Capture the cell that displays the provided text and extract its (x, y) central coordinate. 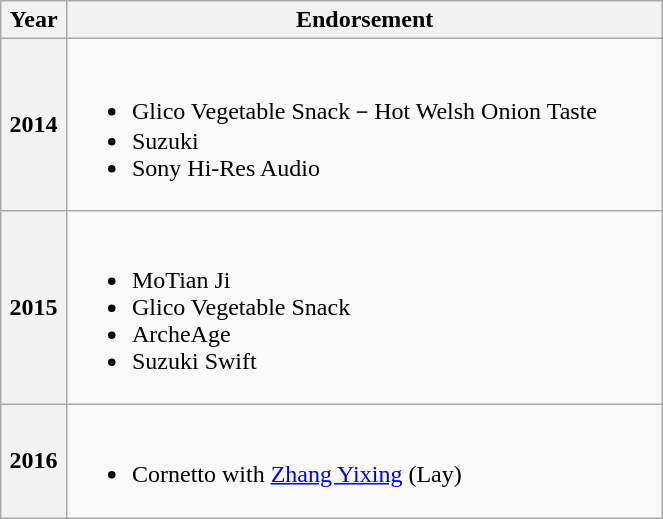
2015 (34, 307)
Cornetto with Zhang Yixing (Lay) (364, 460)
MoTian JiGlico Vegetable SnackArcheAgeSuzuki Swift (364, 307)
2016 (34, 460)
2014 (34, 125)
Year (34, 20)
Endorsement (364, 20)
Glico Vegetable Snack－Hot Welsh Onion TasteSuzukiSony Hi-Res Audio (364, 125)
